For the text-containing cell, return its midpoint in [x, y] coordinate format. 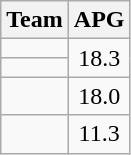
18.3 [99, 58]
APG [99, 20]
Team [35, 20]
18.0 [99, 96]
11.3 [99, 134]
